Search for the cell housing the specified text and yield its (x, y) center coordinate. 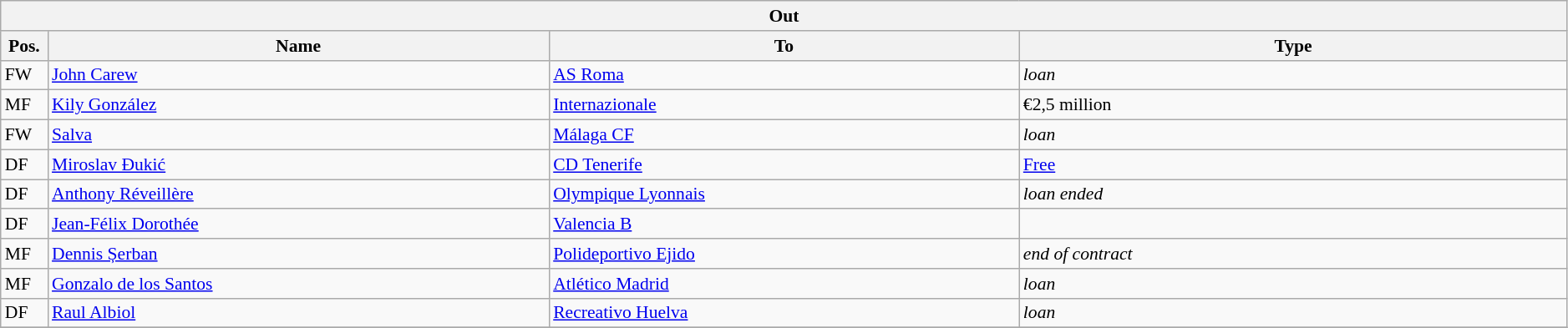
Kily González (298, 105)
CD Tenerife (784, 164)
Out (784, 16)
Pos. (24, 46)
Internazionale (784, 105)
Raul Albiol (298, 313)
Type (1293, 46)
loan ended (1293, 194)
Valencia B (784, 225)
€2,5 million (1293, 105)
To (784, 46)
Atlético Madrid (784, 284)
Anthony Réveillère (298, 194)
Málaga CF (784, 135)
Miroslav Đukić (298, 164)
Free (1293, 164)
Jean-Félix Dorothée (298, 225)
Salva (298, 135)
John Carew (298, 75)
end of contract (1293, 254)
Polideportivo Ejido (784, 254)
Olympique Lyonnais (784, 194)
Name (298, 46)
Dennis Șerban (298, 254)
AS Roma (784, 75)
Recreativo Huelva (784, 313)
Gonzalo de los Santos (298, 284)
